For the text-containing cell, return its midpoint in [x, y] coordinate format. 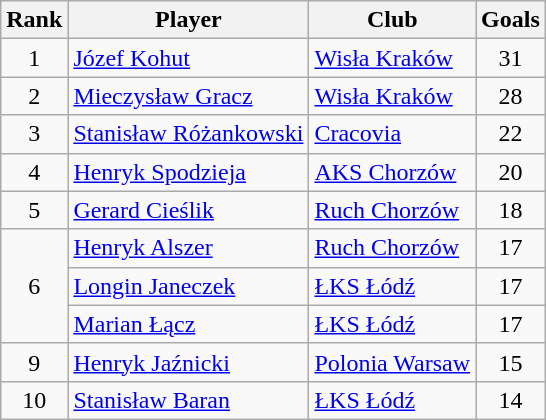
Henryk Alszer [188, 248]
14 [511, 400]
9 [34, 362]
Józef Kohut [188, 58]
Goals [511, 20]
Henryk Spodzieja [188, 172]
5 [34, 210]
18 [511, 210]
Mieczysław Gracz [188, 96]
10 [34, 400]
31 [511, 58]
Rank [34, 20]
22 [511, 134]
6 [34, 286]
Stanisław Różankowski [188, 134]
AKS Chorzów [392, 172]
Cracovia [392, 134]
Player [188, 20]
Henryk Jaźnicki [188, 362]
Polonia Warsaw [392, 362]
15 [511, 362]
1 [34, 58]
Marian Łącz [188, 324]
Stanisław Baran [188, 400]
3 [34, 134]
28 [511, 96]
Longin Janeczek [188, 286]
2 [34, 96]
4 [34, 172]
Club [392, 20]
20 [511, 172]
Gerard Cieślik [188, 210]
